Provide the [x, y] coordinate of the cell's center where the given text is located.  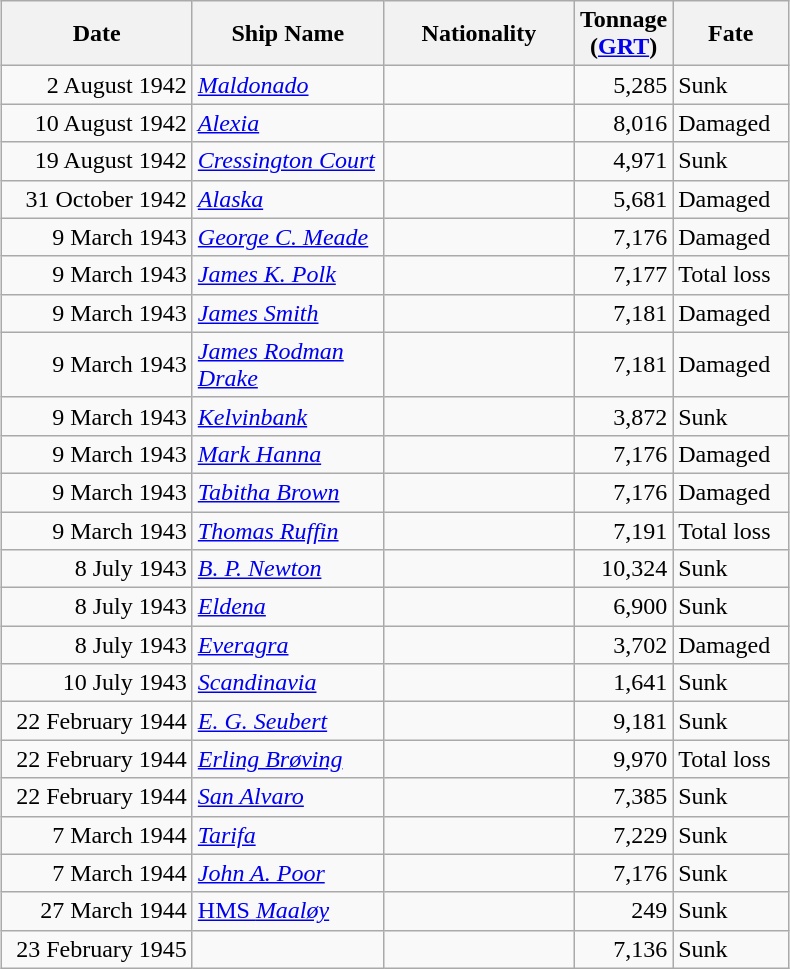
7,177 [623, 275]
Cressington Court [288, 161]
10,324 [623, 569]
Everagra [288, 645]
31 October 1942 [96, 199]
9,970 [623, 759]
Fate [731, 34]
7,191 [623, 531]
5,681 [623, 199]
Eldena [288, 607]
10 August 1942 [96, 123]
5,285 [623, 85]
Tonnage(GRT) [623, 34]
4,971 [623, 161]
7,229 [623, 835]
George C. Meade [288, 237]
2 August 1942 [96, 85]
Ship Name [288, 34]
1,641 [623, 683]
19 August 1942 [96, 161]
James Smith [288, 313]
B. P. Newton [288, 569]
James K. Polk [288, 275]
7,385 [623, 797]
Tarifa [288, 835]
John A. Poor [288, 873]
HMS Maaløy [288, 911]
23 February 1945 [96, 949]
Alaska [288, 199]
Alexia [288, 123]
27 March 1944 [96, 911]
Maldonado [288, 85]
Scandinavia [288, 683]
Tabitha Brown [288, 492]
Kelvinbank [288, 416]
3,872 [623, 416]
E. G. Seubert [288, 721]
6,900 [623, 607]
Nationality [478, 34]
Date [96, 34]
San Alvaro [288, 797]
Mark Hanna [288, 454]
8,016 [623, 123]
Erling Brøving [288, 759]
249 [623, 911]
3,702 [623, 645]
9,181 [623, 721]
Thomas Ruffin [288, 531]
10 July 1943 [96, 683]
7,136 [623, 949]
James Rodman Drake [288, 364]
